Return the (X, Y) coordinate for the center point of the cell that contains the specified text.  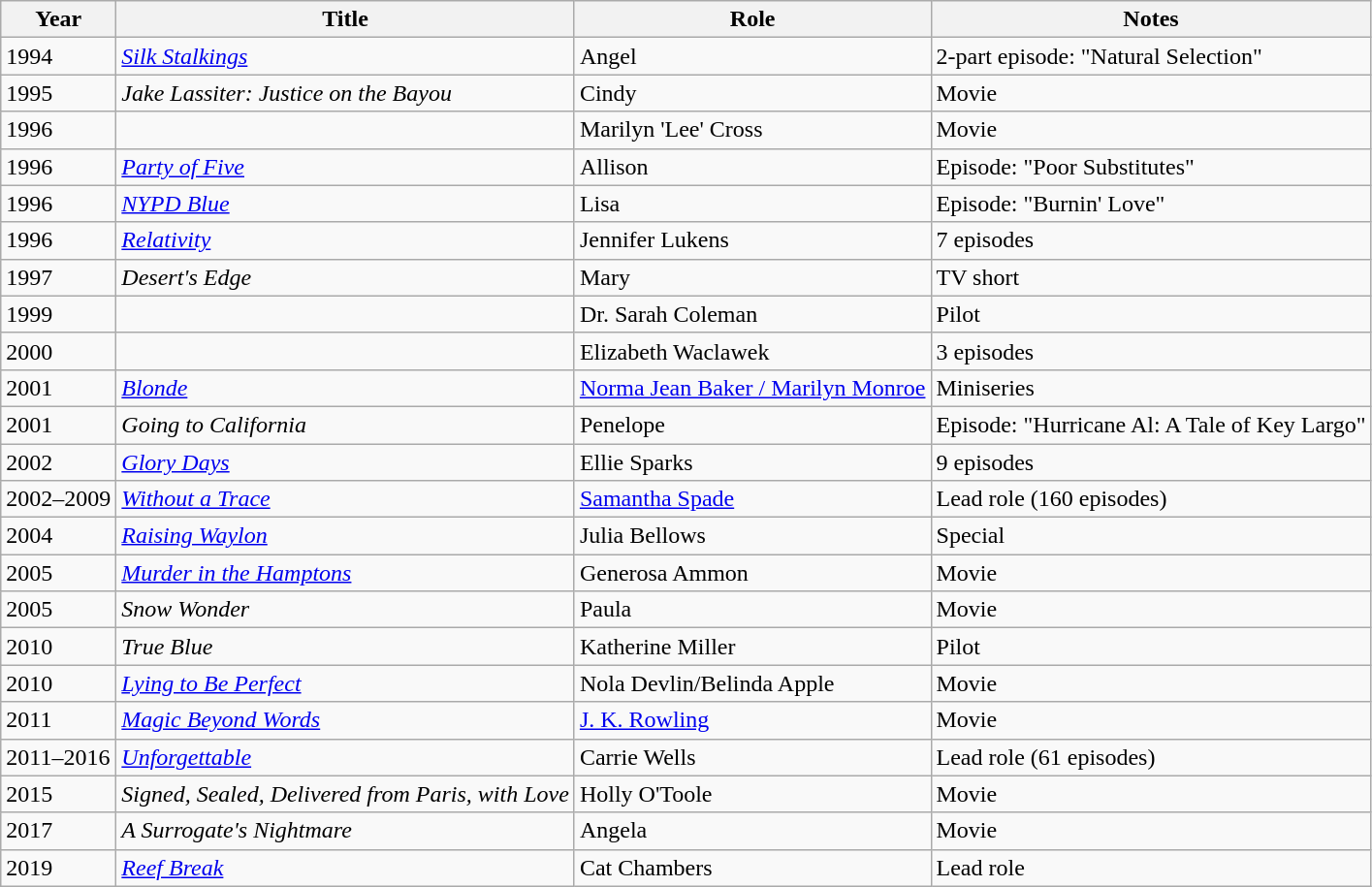
Year (58, 19)
Penelope (752, 425)
2-part episode: "Natural Selection" (1151, 56)
3 episodes (1151, 351)
Samantha Spade (752, 499)
Without a Trace (345, 499)
Reef Break (345, 868)
Elizabeth Waclawek (752, 351)
Murder in the Hamptons (345, 573)
Marilyn 'Lee' Cross (752, 130)
Episode: "Poor Substitutes" (1151, 167)
Generosa Ammon (752, 573)
Going to California (345, 425)
Cat Chambers (752, 868)
Episode: "Burnin' Love" (1151, 204)
Julia Bellows (752, 536)
Title (345, 19)
1999 (58, 314)
2019 (58, 868)
Miniseries (1151, 388)
2002–2009 (58, 499)
Nola Devlin/Belinda Apple (752, 683)
Norma Jean Baker / Marilyn Monroe (752, 388)
J. K. Rowling (752, 720)
Party of Five (345, 167)
2011 (58, 720)
Snow Wonder (345, 610)
Dr. Sarah Coleman (752, 314)
1997 (58, 277)
Lisa (752, 204)
1994 (58, 56)
2000 (58, 351)
2004 (58, 536)
7 episodes (1151, 240)
TV short (1151, 277)
Paula (752, 610)
2015 (58, 794)
Ellie Sparks (752, 462)
2017 (58, 831)
Mary (752, 277)
True Blue (345, 647)
Blonde (345, 388)
Jennifer Lukens (752, 240)
2011–2016 (58, 757)
Angela (752, 831)
1995 (58, 93)
Cindy (752, 93)
Lead role (160 episodes) (1151, 499)
A Surrogate's Nightmare (345, 831)
Unforgettable (345, 757)
Magic Beyond Words (345, 720)
NYPD Blue (345, 204)
2002 (58, 462)
Silk Stalkings (345, 56)
9 episodes (1151, 462)
Relativity (345, 240)
Lying to Be Perfect (345, 683)
Jake Lassiter: Justice on the Bayou (345, 93)
Carrie Wells (752, 757)
Katherine Miller (752, 647)
Angel (752, 56)
Notes (1151, 19)
Lead role (1151, 868)
Role (752, 19)
Special (1151, 536)
Allison (752, 167)
Episode: "Hurricane Al: A Tale of Key Largo" (1151, 425)
Lead role (61 episodes) (1151, 757)
Raising Waylon (345, 536)
Desert's Edge (345, 277)
Holly O'Toole (752, 794)
Signed, Sealed, Delivered from Paris, with Love (345, 794)
Glory Days (345, 462)
